From the cell containing the given text, extract its center point as (x, y) coordinate. 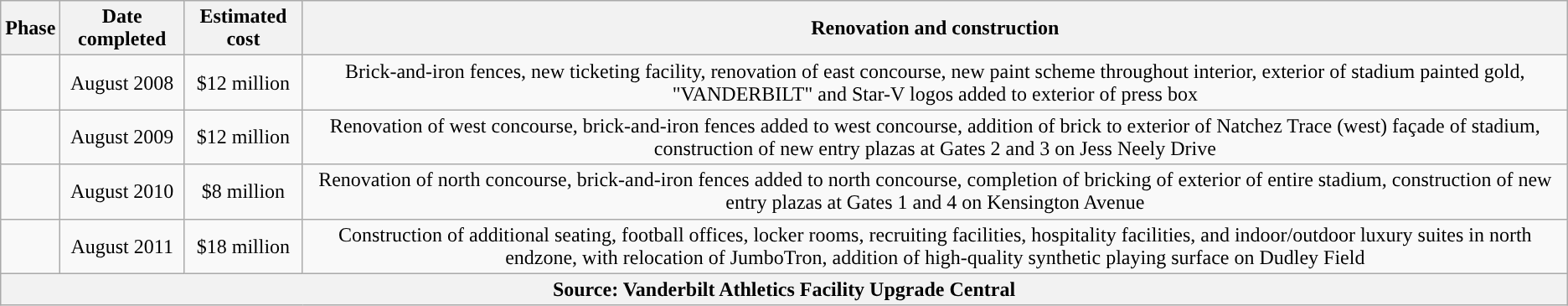
August 2011 (122, 246)
$18 million (244, 246)
Date completed (122, 29)
August 2010 (122, 191)
Renovation and construction (935, 29)
Source: Vanderbilt Athletics Facility Upgrade Central (784, 289)
August 2009 (122, 137)
Phase (30, 29)
Estimated cost (244, 29)
$8 million (244, 191)
August 2008 (122, 82)
